Capture the cell that displays the provided text and extract its (X, Y) central coordinate. 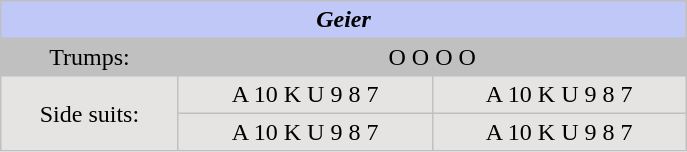
Side suits: (90, 113)
O O O O (432, 57)
Geier (344, 20)
Trumps: (90, 57)
